From the cell containing the given text, extract its center point as [X, Y] coordinate. 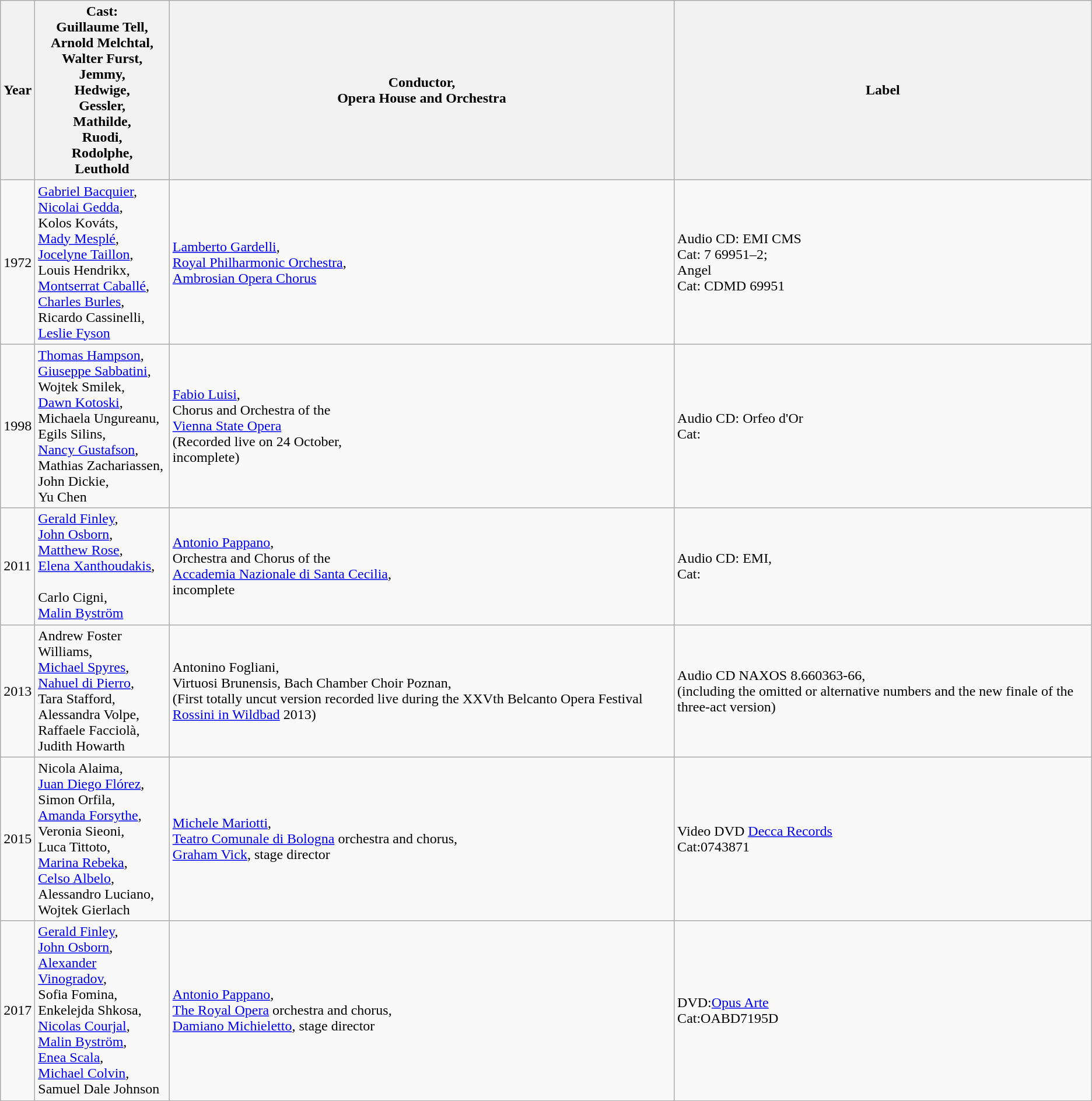
Conductor,Opera House and Orchestra [421, 90]
Thomas Hampson,Giuseppe Sabbatini,Wojtek Smilek,Dawn Kotoski,Michaela Ungureanu,Egils Silins,Nancy Gustafson,Mathias Zachariassen,John Dickie,Yu Chen [102, 426]
Cast:Guillaume Tell, Arnold Melchtal, Walter Furst, Jemmy, Hedwige, Gessler,Mathilde, Ruodi,Rodolphe,Leuthold [102, 90]
1998 [17, 426]
2013 [17, 690]
Video DVD Decca Records Cat:0743871 [883, 839]
Antonio Pappano,The Royal Opera orchestra and chorus, Damiano Michieletto, stage director [421, 1011]
1972 [17, 262]
Antonio Pappano,Orchestra and Chorus of theAccademia Nazionale di Santa Cecilia,incomplete [421, 566]
Audio CD: EMI,Cat: [883, 566]
Gerald Finley,John Osborn,Matthew Rose,Elena Xanthoudakis,Carlo Cigni,Malin Byström [102, 566]
Fabio Luisi,Chorus and Orchestra of theVienna State Opera(Recorded live on 24 October,incomplete) [421, 426]
Andrew Foster Williams, Michael Spyres, Nahuel di Pierro, Tara Stafford, Alessandra Volpe, Raffaele Facciolà, Judith Howarth [102, 690]
DVD:Opus Arte Cat:OABD7195D [883, 1011]
2015 [17, 839]
Year [17, 90]
2011 [17, 566]
Audio CD: EMI CMSCat: 7 69951–2;AngelCat: CDMD 69951 [883, 262]
Audio CD NAXOS 8.660363-66, (including the omitted or alternative numbers and the new finale of the three-act version) [883, 690]
Audio CD: Orfeo d'OrCat: [883, 426]
Michele Mariotti,Teatro Comunale di Bologna orchestra and chorus,Graham Vick, stage director [421, 839]
Lamberto Gardelli,Royal Philharmonic Orchestra,Ambrosian Opera Chorus [421, 262]
2017 [17, 1011]
Label [883, 90]
